For the text-containing cell, return its midpoint in [x, y] coordinate format. 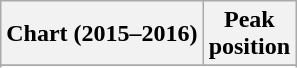
Peakposition [249, 34]
Chart (2015–2016) [102, 34]
